Detect which cell encompasses the target text, then output its [x, y] center coordinate. 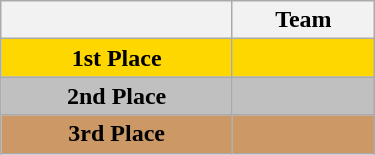
1st Place [117, 58]
3rd Place [117, 134]
Team [303, 20]
2nd Place [117, 96]
